Return the [X, Y] coordinate for the center point of the cell that contains the specified text.  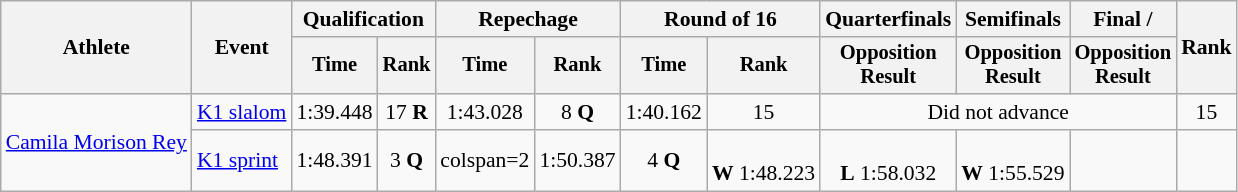
W 1:48.223 [764, 160]
1:39.448 [334, 112]
Camila Morison Rey [96, 142]
Final / [1124, 19]
L 1:58.032 [888, 160]
Quarterfinals [888, 19]
Did not advance [998, 112]
Event [242, 48]
K1 sprint [242, 160]
17 R [407, 112]
1:40.162 [664, 112]
1:48.391 [334, 160]
Semifinals [1012, 19]
4 Q [664, 160]
W 1:55.529 [1012, 160]
1:50.387 [577, 160]
3 Q [407, 160]
K1 slalom [242, 112]
8 Q [577, 112]
1:43.028 [484, 112]
Athlete [96, 48]
colspan=2 [484, 160]
Repechage [528, 19]
Qualification [363, 19]
Round of 16 [721, 19]
